Provide the (X, Y) coordinate of the cell's center where the given text is located.  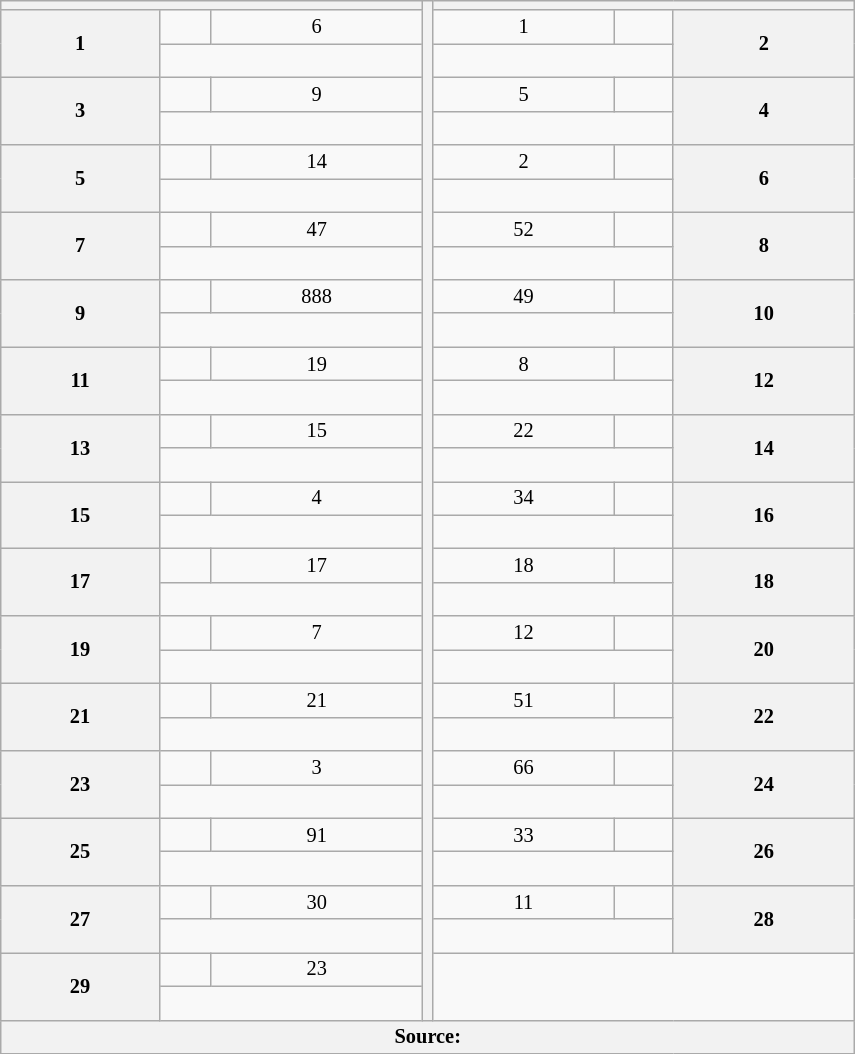
52 (524, 229)
29 (80, 986)
49 (524, 296)
13 (80, 448)
30 (316, 902)
66 (524, 767)
25 (80, 852)
91 (316, 835)
888 (316, 296)
47 (316, 229)
16 (764, 514)
33 (524, 835)
34 (524, 498)
Source: (428, 1037)
26 (764, 852)
24 (764, 784)
10 (764, 312)
20 (764, 650)
28 (764, 918)
51 (524, 700)
27 (80, 918)
